Find where the given text appears and provide that cell's center as (X, Y) coordinate. 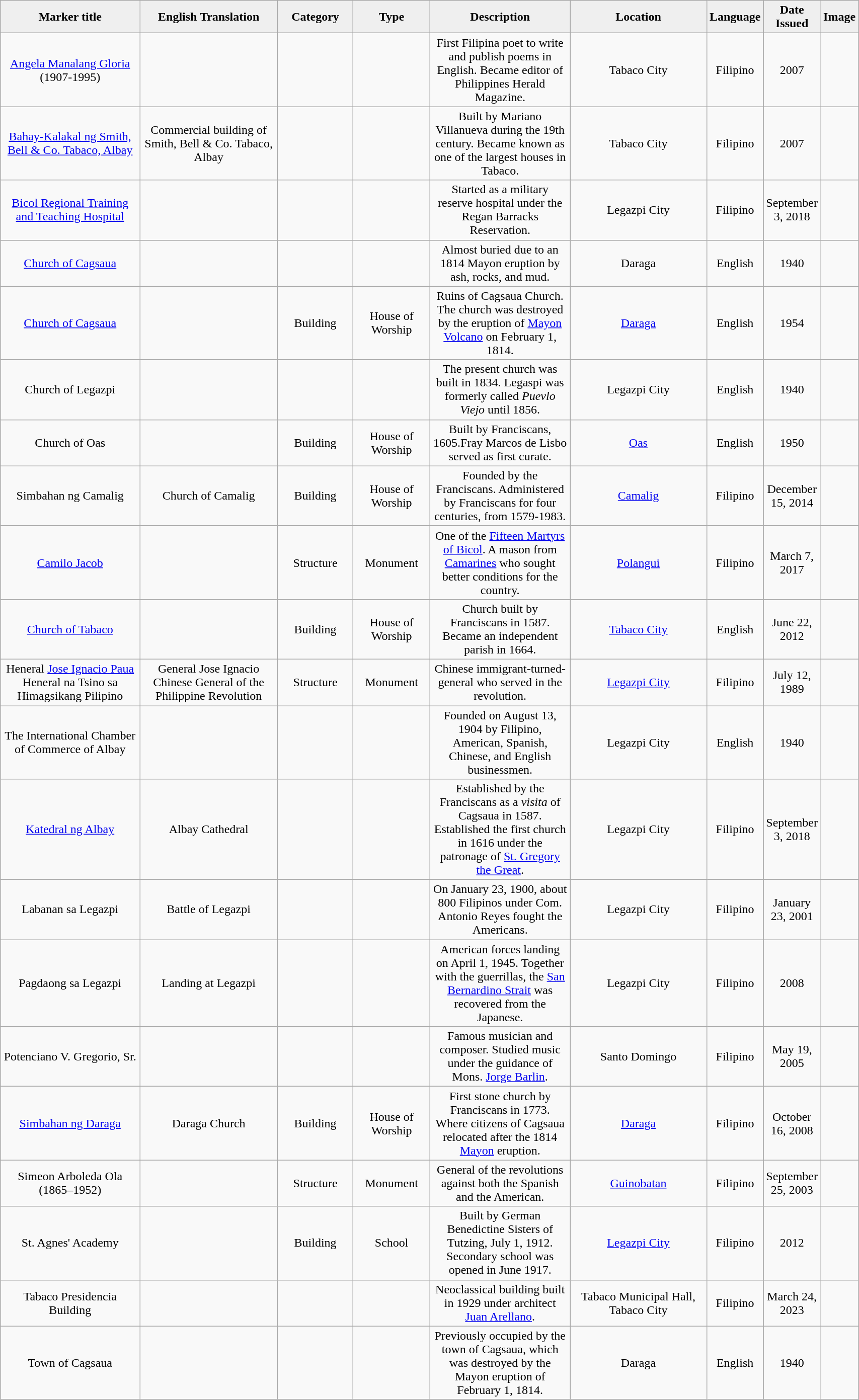
January 23, 2001 (792, 910)
Church built by Franciscans in 1587. Became an independent parish in 1664. (500, 629)
St. Agnes' Academy (70, 1243)
Camalig (639, 496)
Battle of Legazpi (209, 910)
Potenciano V. Gregorio, Sr. (70, 1056)
Commercial building of Smith, Bell & Co. Tabaco, Albay (209, 143)
1950 (792, 443)
On January 23, 1900, about 800 Filipinos under Com. Antonio Reyes fought the Americans. (500, 910)
The present church was built in 1834. Legaspi was formerly called Puevlo Viejo until 1856. (500, 389)
Church of Camalig (209, 496)
Bicol Regional Training and Teaching Hospital (70, 210)
Simbahan ng Camalig (70, 496)
Oas (639, 443)
June 22, 2012 (792, 629)
Famous musician and composer. Studied music under the guidance of Mons. Jorge Barlin. (500, 1056)
Polangui (639, 562)
Category (316, 17)
Founded on August 13, 1904 by Filipino, American, Spanish, Chinese, and English businessmen. (500, 742)
First Filipina poet to write and publish poems in English. Became editor of Philippines Herald Magazine. (500, 70)
December 15, 2014 (792, 496)
Language (735, 17)
Bahay-Kalakal ng Smith, Bell & Co. Tabaco, Albay (70, 143)
1954 (792, 323)
Neoclassical building built in 1929 under architect Juan Arellano. (500, 1303)
Daraga Church (209, 1123)
Established by the Franciscans as a visita of Cagsaua in 1587. Established the first church in 1616 under the patronage of St. Gregory the Great. (500, 830)
Founded by the Franciscans. Administered by Franciscans for four centuries, from 1579-1983. (500, 496)
Landing at Legazpi (209, 983)
Ruins of Cagsaua Church. The church was destroyed by the eruption of Mayon Volcano on February 1, 1814. (500, 323)
March 7, 2017 (792, 562)
Heneral Jose Ignacio PauaHeneral na Tsino sa Himagsikang Pilipino (70, 682)
Camilo Jacob (70, 562)
Labanan sa Legazpi (70, 910)
Built by Franciscans, 1605.Fray Marcos de Lisbo served as first curate. (500, 443)
Church of Legazpi (70, 389)
2012 (792, 1243)
Albay Cathedral (209, 830)
Church of Oas (70, 443)
Started as a military reserve hospital under the Regan Barracks Reservation. (500, 210)
General of the revolutions against both the Spanish and the American. (500, 1183)
Church of Tabaco (70, 629)
Type (392, 17)
May 19, 2005 (792, 1056)
Almost buried due to an 1814 Mayon eruption by ash, rocks, and mud. (500, 263)
Katedral ng Albay (70, 830)
September 25, 2003 (792, 1183)
Santo Domingo (639, 1056)
School (392, 1243)
Angela Manalang Gloria (1907-1995) (70, 70)
Chinese immigrant-turned-general who served in the revolution. (500, 682)
Location (639, 17)
The International Chamber of Commerce of Albay (70, 742)
Built by Mariano Villanueva during the 19th century. Became known as one of the largest houses in Tabaco. (500, 143)
Pagdaong sa Legazpi (70, 983)
July 12, 1989 (792, 682)
Date Issued (792, 17)
October 16, 2008 (792, 1123)
Simbahan ng Daraga (70, 1123)
American forces landing on April 1, 1945. Together with the guerrillas, the San Bernardino Strait was recovered from the Japanese. (500, 983)
First stone church by Franciscans in 1773. Where citizens of Cagsaua relocated after the 1814 Mayon eruption. (500, 1123)
Marker title (70, 17)
Tabaco Presidencia Building (70, 1303)
Tabaco Municipal Hall, Tabaco City (639, 1303)
Simeon Arboleda Ola(1865–1952) (70, 1183)
Town of Cagsaua (70, 1363)
Built by German Benedictine Sisters of Tutzing, July 1, 1912. Secondary school was opened in June 1917. (500, 1243)
Previously occupied by the town of Cagsaua, which was destroyed by the Mayon eruption of February 1, 1814. (500, 1363)
March 24, 2023 (792, 1303)
Guinobatan (639, 1183)
Image (839, 17)
One of the Fifteen Martyrs of Bicol. A mason from Camarines who sought better conditions for the country. (500, 562)
General Jose Ignacio Chinese General of the Philippine Revolution (209, 682)
2008 (792, 983)
Description (500, 17)
English Translation (209, 17)
